Return [X, Y] of the center of cell containing provided text 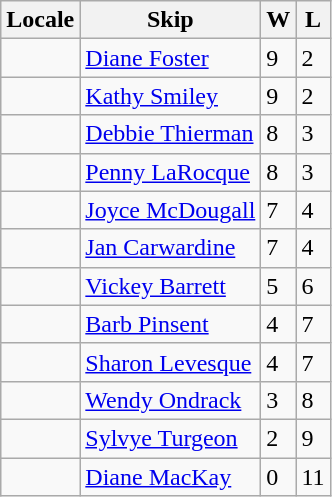
5 [278, 286]
Locale [40, 20]
0 [278, 477]
Kathy Smiley [170, 96]
L [313, 20]
Sylvye Turgeon [170, 438]
Diane Foster [170, 58]
Vickey Barrett [170, 286]
11 [313, 477]
Diane MacKay [170, 477]
Jan Carwardine [170, 248]
Wendy Ondrack [170, 400]
Penny LaRocque [170, 172]
Debbie Thierman [170, 134]
Joyce McDougall [170, 210]
Skip [170, 20]
Barb Pinsent [170, 324]
Sharon Levesque [170, 362]
W [278, 20]
6 [313, 286]
